Detect which cell encompasses the target text, then output its [X, Y] center coordinate. 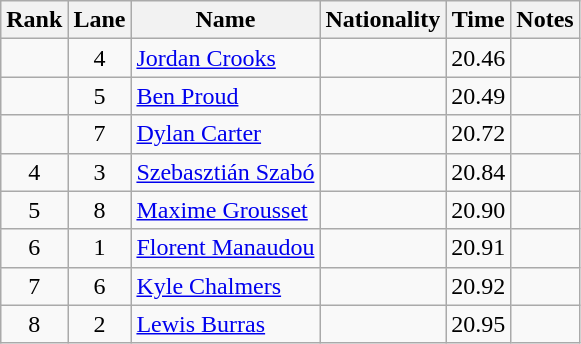
Jordan Crooks [226, 58]
20.95 [478, 324]
Notes [545, 20]
1 [100, 248]
Name [226, 20]
Rank [34, 20]
20.90 [478, 210]
20.46 [478, 58]
20.92 [478, 286]
20.72 [478, 134]
20.84 [478, 172]
3 [100, 172]
20.49 [478, 96]
2 [100, 324]
Time [478, 20]
Ben Proud [226, 96]
Dylan Carter [226, 134]
Lane [100, 20]
Florent Manaudou [226, 248]
Maxime Grousset [226, 210]
Szebasztián Szabó [226, 172]
20.91 [478, 248]
Lewis Burras [226, 324]
Nationality [383, 20]
Kyle Chalmers [226, 286]
